Determine the (x, y) coordinate at the center of the cell enclosing the given text.  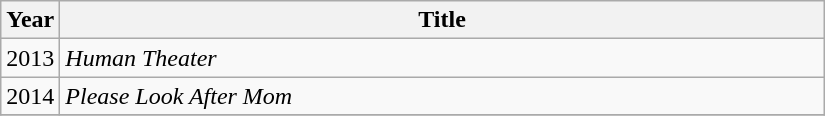
Title (442, 20)
2014 (30, 96)
Human Theater (442, 58)
Please Look After Mom (442, 96)
2013 (30, 58)
Year (30, 20)
